Return the [x, y] coordinate for the center point of the cell that contains the specified text.  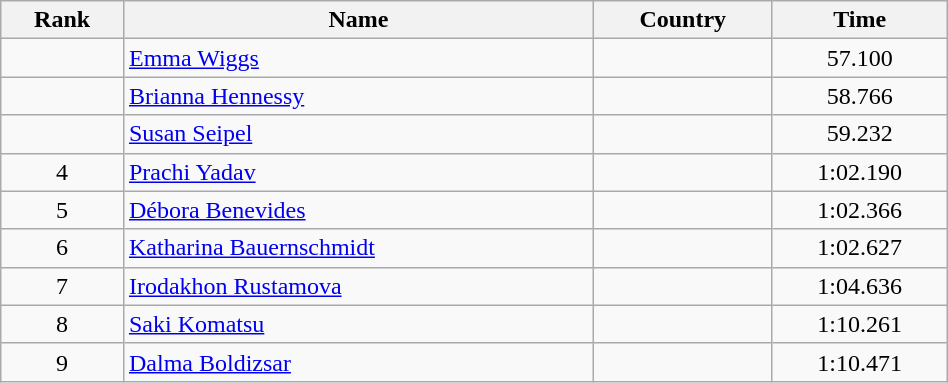
Dalma Boldizsar [358, 362]
9 [62, 362]
Brianna Hennessy [358, 96]
Prachi Yadav [358, 172]
1:10.261 [860, 324]
59.232 [860, 134]
Débora Benevides [358, 210]
58.766 [860, 96]
1:02.627 [860, 248]
Emma Wiggs [358, 58]
4 [62, 172]
1:02.190 [860, 172]
1:10.471 [860, 362]
5 [62, 210]
Irodakhon Rustamova [358, 286]
1:04.636 [860, 286]
Rank [62, 20]
7 [62, 286]
Saki Komatsu [358, 324]
Time [860, 20]
57.100 [860, 58]
6 [62, 248]
Country [682, 20]
Susan Seipel [358, 134]
1:02.366 [860, 210]
Name [358, 20]
Katharina Bauernschmidt [358, 248]
8 [62, 324]
